For the text-containing cell, return its midpoint in (X, Y) coordinate format. 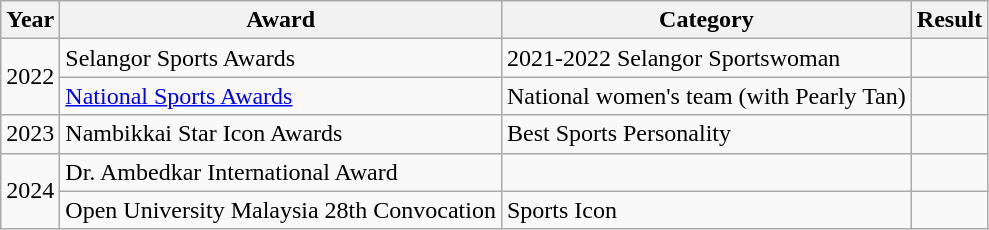
National women's team (with Pearly Tan) (706, 96)
2023 (30, 134)
2022 (30, 77)
Sports Icon (706, 210)
Best Sports Personality (706, 134)
National Sports Awards (281, 96)
Result (949, 20)
Year (30, 20)
Award (281, 20)
2024 (30, 191)
2021-2022 Selangor Sportswoman (706, 58)
Dr. Ambedkar International Award (281, 172)
Selangor Sports Awards (281, 58)
Category (706, 20)
Nambikkai Star Icon Awards (281, 134)
Open University Malaysia 28th Convocation (281, 210)
